Identify which cell holds the provided text, then report its (X, Y) central coordinate. 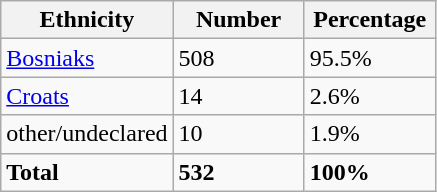
95.5% (370, 58)
Percentage (370, 20)
Number (238, 20)
14 (238, 96)
Total (87, 172)
Bosniaks (87, 58)
2.6% (370, 96)
Croats (87, 96)
508 (238, 58)
Ethnicity (87, 20)
1.9% (370, 134)
10 (238, 134)
100% (370, 172)
532 (238, 172)
other/undeclared (87, 134)
